Search for the cell housing the specified text and yield its [x, y] center coordinate. 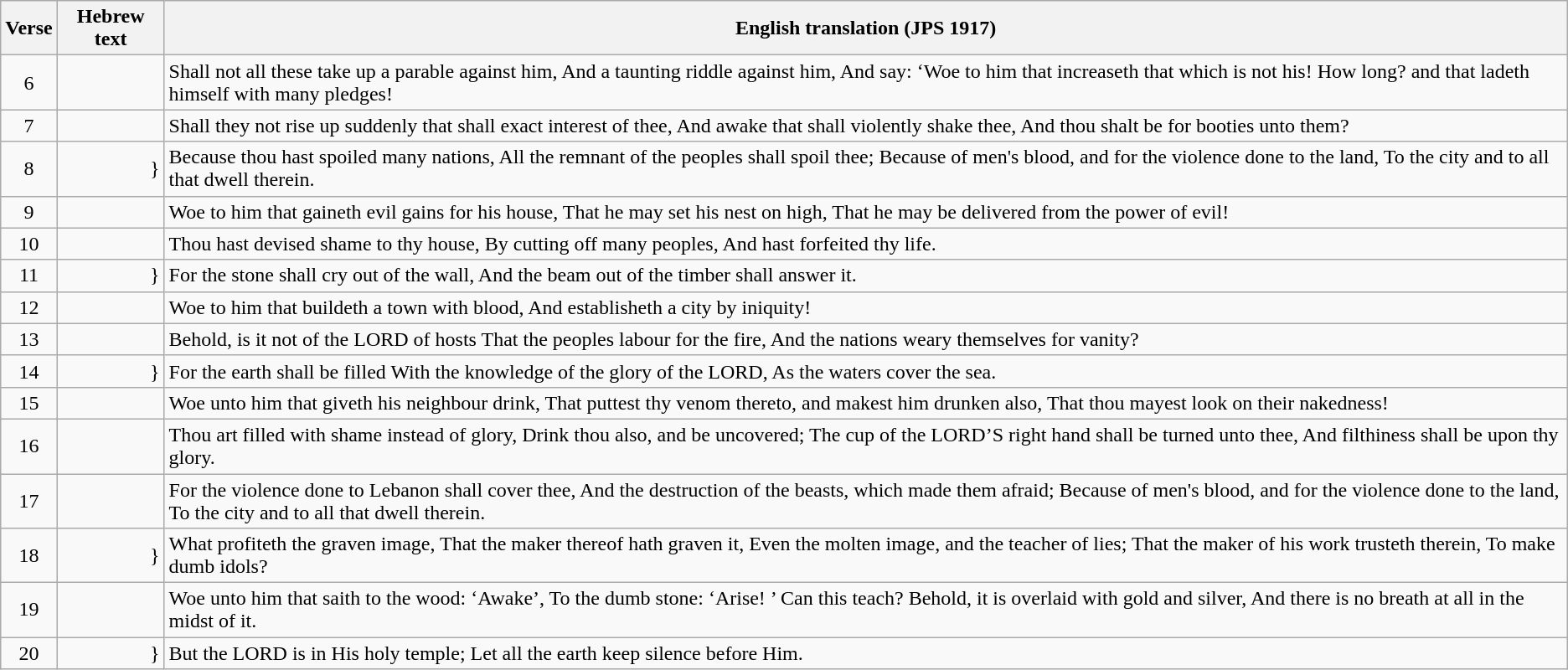
18 [29, 556]
8 [29, 169]
Woe unto him that giveth his neighbour drink, That puttest thy venom thereto, and makest him drunken also, That thou mayest look on their nakedness! [866, 403]
14 [29, 371]
9 [29, 212]
12 [29, 307]
11 [29, 276]
13 [29, 339]
For the stone shall cry out of the wall, And the beam out of the timber shall answer it. [866, 276]
Verse [29, 28]
19 [29, 610]
Hebrew text [111, 28]
7 [29, 126]
Thou hast devised shame to thy house, By cutting off many peoples, And hast forfeited thy life. [866, 244]
English translation (JPS 1917) [866, 28]
20 [29, 653]
Woe to him that gaineth evil gains for his house, That he may set his nest on high, That he may be delivered from the power of evil! [866, 212]
For the earth shall be filled With the knowledge of the glory of the LORD, As the waters cover the sea. [866, 371]
Behold, is it not of the LORD of hosts That the peoples labour for the fire, And the nations weary themselves for vanity? [866, 339]
15 [29, 403]
10 [29, 244]
But the LORD is in His holy temple; Let all the earth keep silence before Him. [866, 653]
6 [29, 82]
Woe to him that buildeth a town with blood, And establisheth a city by iniquity! [866, 307]
16 [29, 446]
17 [29, 501]
